Return the (x, y) coordinate for the center point of the cell that contains the specified text.  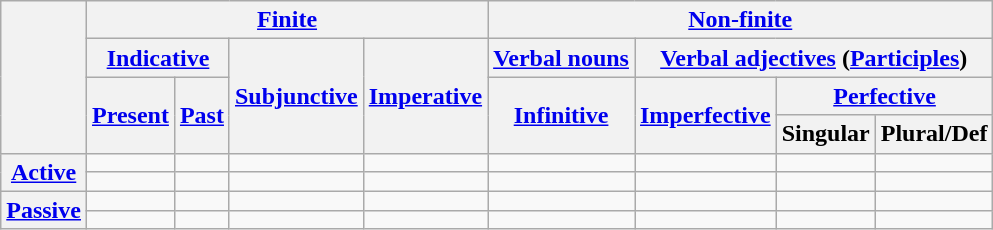
Plural/Def (934, 134)
Finite (286, 20)
Infinitive (562, 115)
Passive (44, 210)
Verbal nouns (562, 58)
Verbal adjectives (Participles) (813, 58)
Imperfective (705, 115)
Indicative (158, 58)
Past (202, 115)
Perfective (884, 96)
Active (44, 172)
Imperative (425, 96)
Present (130, 115)
Subjunctive (296, 96)
Non-finite (740, 20)
Singular (826, 134)
